Capture the cell that displays the provided text and extract its [X, Y] central coordinate. 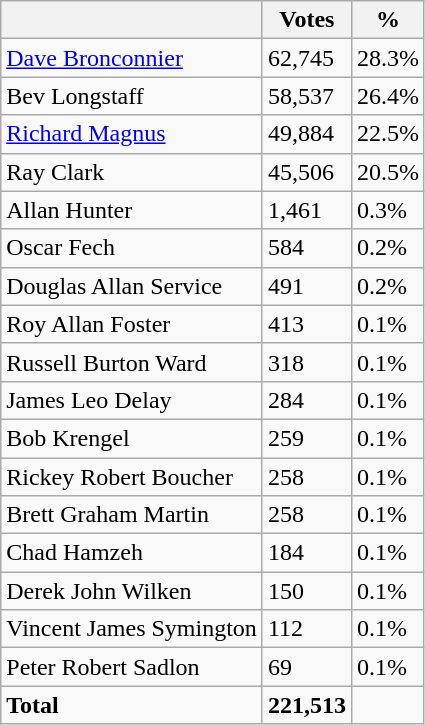
491 [306, 286]
58,537 [306, 96]
Brett Graham Martin [132, 515]
% [388, 20]
1,461 [306, 210]
Roy Allan Foster [132, 324]
Votes [306, 20]
28.3% [388, 58]
45,506 [306, 172]
26.4% [388, 96]
Rickey Robert Boucher [132, 477]
James Leo Delay [132, 400]
184 [306, 553]
22.5% [388, 134]
284 [306, 400]
69 [306, 667]
0.3% [388, 210]
Vincent James Symington [132, 629]
Peter Robert Sadlon [132, 667]
49,884 [306, 134]
Richard Magnus [132, 134]
Bob Krengel [132, 438]
Chad Hamzeh [132, 553]
Ray Clark [132, 172]
Derek John Wilken [132, 591]
Bev Longstaff [132, 96]
Total [132, 705]
62,745 [306, 58]
Allan Hunter [132, 210]
Douglas Allan Service [132, 286]
259 [306, 438]
Dave Bronconnier [132, 58]
Russell Burton Ward [132, 362]
413 [306, 324]
150 [306, 591]
221,513 [306, 705]
584 [306, 248]
112 [306, 629]
Oscar Fech [132, 248]
20.5% [388, 172]
318 [306, 362]
